Output the (x, y) coordinate of the center of the cell containing the given text.  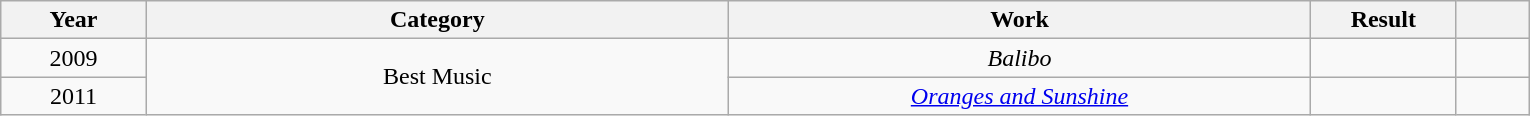
Oranges and Sunshine (1019, 96)
Work (1019, 20)
Category (437, 20)
Best Music (437, 77)
Result (1384, 20)
2009 (74, 58)
Balibo (1019, 58)
2011 (74, 96)
Year (74, 20)
